Return [x, y] of the center of cell containing provided text 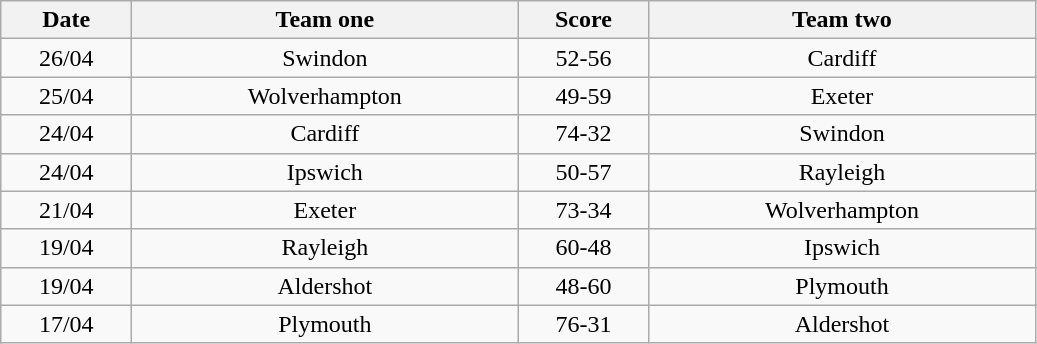
52-56 [584, 58]
26/04 [66, 58]
17/04 [66, 324]
Date [66, 20]
21/04 [66, 210]
48-60 [584, 286]
Score [584, 20]
60-48 [584, 248]
73-34 [584, 210]
Team two [842, 20]
74-32 [584, 134]
25/04 [66, 96]
Team one [325, 20]
76-31 [584, 324]
49-59 [584, 96]
50-57 [584, 172]
